From the cell containing the given text, extract its center point as [x, y] coordinate. 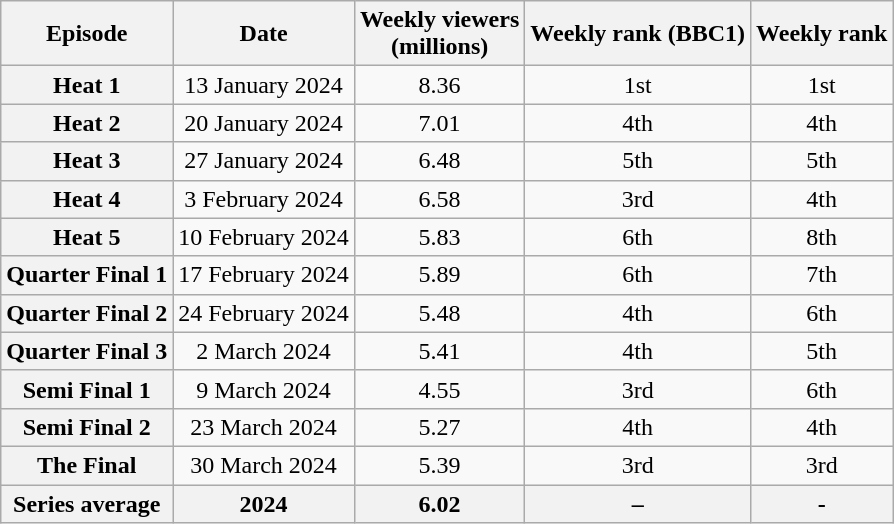
5.83 [439, 237]
Quarter Final 2 [87, 313]
6.58 [439, 199]
10 February 2024 [264, 237]
7th [822, 275]
9 March 2024 [264, 389]
The Final [87, 465]
17 February 2024 [264, 275]
Heat 1 [87, 85]
6.48 [439, 161]
5.41 [439, 351]
Quarter Final 1 [87, 275]
30 March 2024 [264, 465]
23 March 2024 [264, 427]
5.39 [439, 465]
27 January 2024 [264, 161]
7.01 [439, 123]
Heat 2 [87, 123]
Weekly rank [822, 34]
Date [264, 34]
Semi Final 2 [87, 427]
8.36 [439, 85]
Weekly rank (BBC1) [638, 34]
2 March 2024 [264, 351]
Quarter Final 3 [87, 351]
- [822, 503]
– [638, 503]
20 January 2024 [264, 123]
Heat 3 [87, 161]
Heat 5 [87, 237]
8th [822, 237]
5.89 [439, 275]
Series average [87, 503]
2024 [264, 503]
Heat 4 [87, 199]
Semi Final 1 [87, 389]
13 January 2024 [264, 85]
5.48 [439, 313]
4.55 [439, 389]
3 February 2024 [264, 199]
6.02 [439, 503]
Episode [87, 34]
24 February 2024 [264, 313]
5.27 [439, 427]
Weekly viewers(millions) [439, 34]
